Search for the cell housing the specified text and yield its (X, Y) center coordinate. 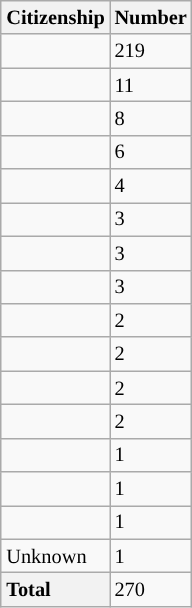
Citizenship (55, 18)
4 (151, 186)
270 (151, 590)
219 (151, 51)
8 (151, 119)
6 (151, 152)
Unknown (55, 556)
Total (55, 590)
Number (151, 18)
11 (151, 85)
